Return [x, y] of the center of cell containing provided text 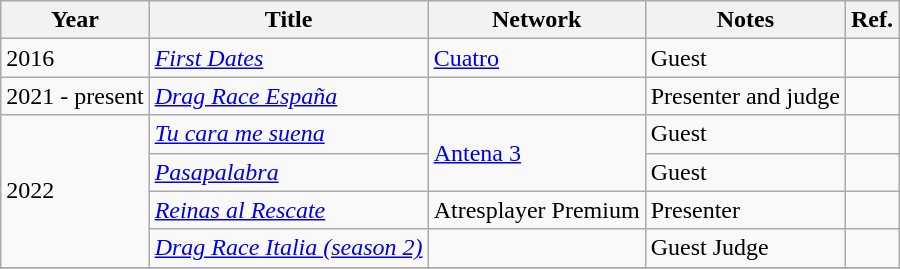
Notes [745, 20]
Antena 3 [536, 153]
Presenter and judge [745, 96]
2021 - present [75, 96]
Reinas al Rescate [288, 210]
Pasapalabra [288, 172]
Drag Race Italia (season 2) [288, 248]
Title [288, 20]
Tu cara me suena [288, 134]
Drag Race España [288, 96]
Guest Judge [745, 248]
Presenter [745, 210]
Atresplayer Premium [536, 210]
2022 [75, 191]
Year [75, 20]
2016 [75, 58]
Network [536, 20]
Cuatro [536, 58]
Ref. [872, 20]
First Dates [288, 58]
